Detect which cell encompasses the target text, then output its [x, y] center coordinate. 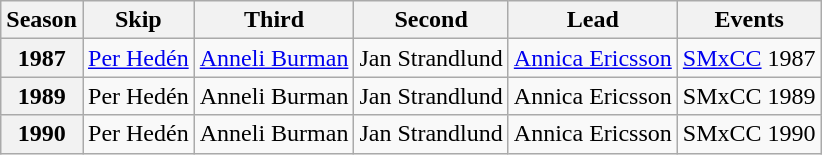
Season [42, 20]
Events [749, 20]
1989 [42, 96]
1987 [42, 58]
Third [274, 20]
SMxCC 1990 [749, 134]
Second [431, 20]
SMxCC 1989 [749, 96]
Lead [592, 20]
1990 [42, 134]
SMxCC 1987 [749, 58]
Skip [138, 20]
